Return the [x, y] coordinate for the center point of the cell that contains the specified text.  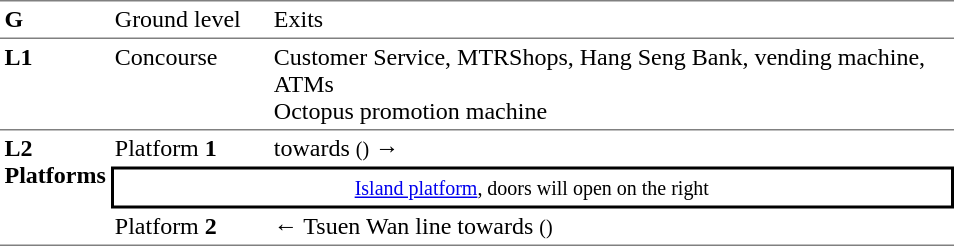
Platform 1 [190, 148]
← Tsuen Wan line towards () [611, 227]
L1 [55, 85]
Customer Service, MTRShops, Hang Seng Bank, vending machine, ATMsOctopus promotion machine [611, 85]
Island platform, doors will open on the right [532, 187]
L2Platforms [55, 188]
Concourse [190, 85]
G [55, 20]
towards () → [611, 148]
Exits [611, 20]
Platform 2 [190, 227]
Ground level [190, 20]
